Provide the (X, Y) coordinate of the cell's center where the given text is located.  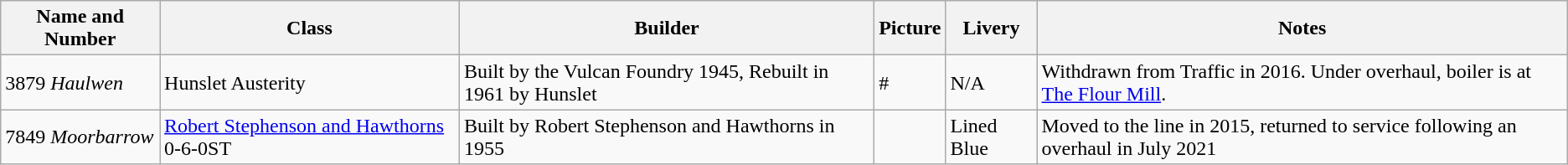
Name and Number (80, 28)
Moved to the line in 2015, returned to service following an overhaul in July 2021 (1302, 137)
Picture (910, 28)
Hunslet Austerity (310, 82)
Built by the Vulcan Foundry 1945, Rebuilt in 1961 by Hunslet (667, 82)
Withdrawn from Traffic in 2016. Under overhaul, boiler is at The Flour Mill. (1302, 82)
# (910, 82)
Robert Stephenson and Hawthorns 0-6-0ST (310, 137)
Built by Robert Stephenson and Hawthorns in 1955 (667, 137)
Builder (667, 28)
Notes (1302, 28)
Class (310, 28)
N/A (992, 82)
Lined Blue (992, 137)
3879 Haulwen (80, 82)
Livery (992, 28)
7849 Moorbarrow (80, 137)
